From the cell containing the given text, extract its center point as [x, y] coordinate. 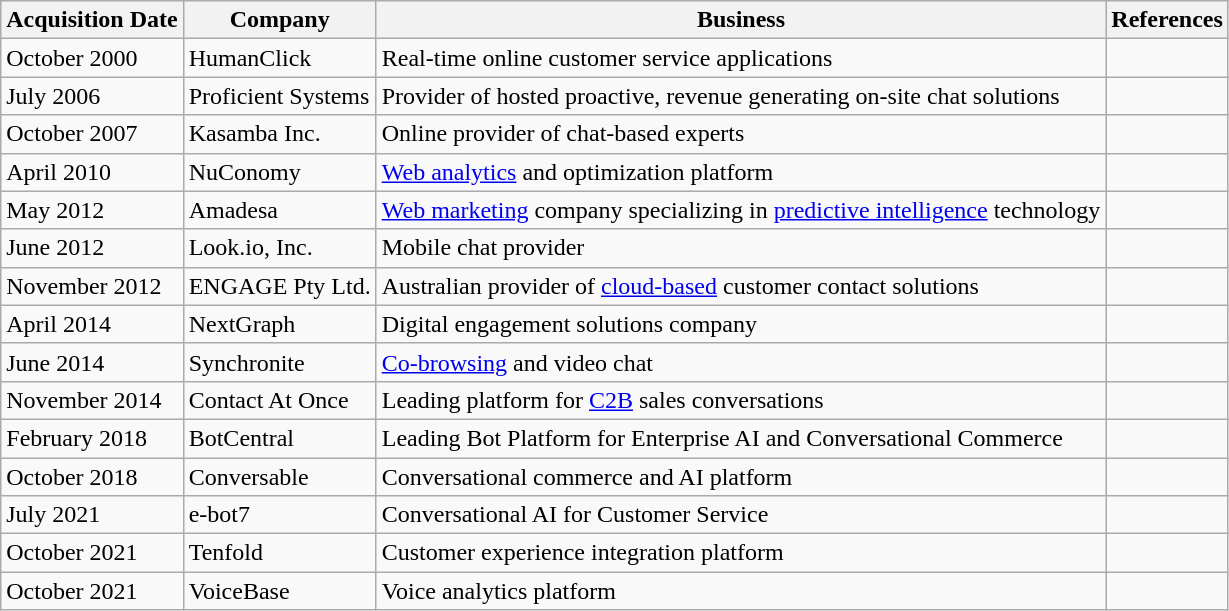
Business [741, 20]
Online provider of chat-based experts [741, 134]
NuConomy [280, 172]
BotCentral [280, 438]
Real-time online customer service applications [741, 58]
Look.io, Inc. [280, 248]
Leading Bot Platform for Enterprise AI and Conversational Commerce [741, 438]
Proficient Systems [280, 96]
Web marketing company specializing in predictive intelligence technology [741, 210]
VoiceBase [280, 591]
Australian provider of cloud-based customer contact solutions [741, 286]
July 2021 [92, 515]
Synchronite [280, 362]
Voice analytics platform [741, 591]
June 2014 [92, 362]
April 2010 [92, 172]
e-bot7 [280, 515]
April 2014 [92, 324]
Mobile chat provider [741, 248]
Web analytics and optimization platform [741, 172]
Provider of hosted proactive, revenue generating on-site chat solutions [741, 96]
Kasamba Inc. [280, 134]
Co-browsing and video chat [741, 362]
October 2007 [92, 134]
May 2012 [92, 210]
October 2018 [92, 477]
HumanClick [280, 58]
Company [280, 20]
Customer experience integration platform [741, 553]
ENGAGE Pty Ltd. [280, 286]
November 2014 [92, 400]
Acquisition Date [92, 20]
Conversational AI for Customer Service [741, 515]
November 2012 [92, 286]
NextGraph [280, 324]
Conversable [280, 477]
Conversational commerce and AI platform [741, 477]
Contact At Once [280, 400]
February 2018 [92, 438]
July 2006 [92, 96]
June 2012 [92, 248]
Tenfold [280, 553]
Digital engagement solutions company [741, 324]
References [1168, 20]
October 2000 [92, 58]
Leading platform for C2B sales conversations [741, 400]
Amadesa [280, 210]
